Extract the (x, y) coordinate from the center of the cell holding the provided text.  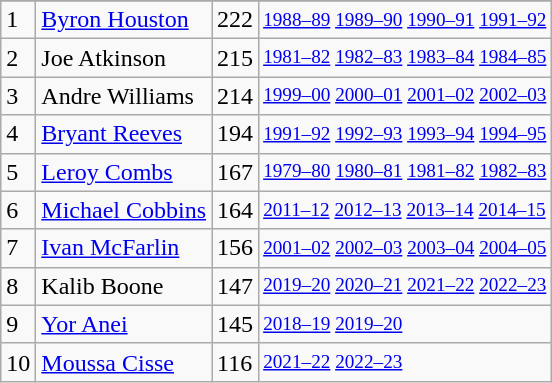
6 (18, 210)
116 (236, 362)
145 (236, 324)
164 (236, 210)
9 (18, 324)
Andre Williams (124, 96)
2 (18, 58)
7 (18, 248)
3 (18, 96)
Joe Atkinson (124, 58)
2019–20 2020–21 2021–22 2022–23 (405, 286)
Kalib Boone (124, 286)
Yor Anei (124, 324)
222 (236, 20)
1 (18, 20)
1991–92 1992–93 1993–94 1994–95 (405, 134)
2001–02 2002–03 2003–04 2004–05 (405, 248)
1988–89 1989–90 1990–91 1991–92 (405, 20)
215 (236, 58)
2021–22 2022–23 (405, 362)
167 (236, 172)
147 (236, 286)
2011–12 2012–13 2013–14 2014–15 (405, 210)
Byron Houston (124, 20)
Ivan McFarlin (124, 248)
10 (18, 362)
8 (18, 286)
Michael Cobbins (124, 210)
1999–00 2000–01 2001–02 2002–03 (405, 96)
1979–80 1980–81 1981–82 1982–83 (405, 172)
Leroy Combs (124, 172)
156 (236, 248)
5 (18, 172)
214 (236, 96)
2018–19 2019–20 (405, 324)
4 (18, 134)
Bryant Reeves (124, 134)
1981–82 1982–83 1983–84 1984–85 (405, 58)
194 (236, 134)
Moussa Cisse (124, 362)
